Search for the cell housing the specified text and yield its [X, Y] center coordinate. 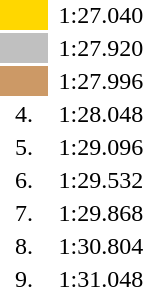
6. [24, 180]
7. [24, 213]
4. [24, 114]
5. [24, 147]
8. [24, 246]
